For the text-containing cell, return its midpoint in [x, y] coordinate format. 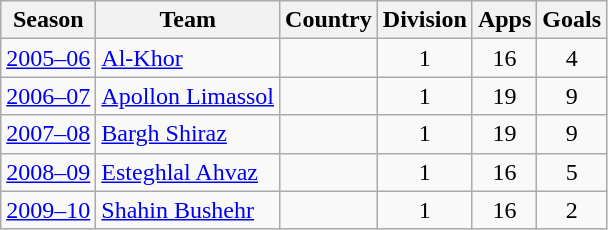
Division [424, 20]
Team [188, 20]
2006–07 [48, 96]
2008–09 [48, 172]
5 [572, 172]
Country [329, 20]
Shahin Bushehr [188, 210]
2005–06 [48, 58]
Esteghlal Ahvaz [188, 172]
Apollon Limassol [188, 96]
Apps [504, 20]
2 [572, 210]
4 [572, 58]
2009–10 [48, 210]
Season [48, 20]
2007–08 [48, 134]
Goals [572, 20]
Al-Khor [188, 58]
Bargh Shiraz [188, 134]
